Capture the cell that displays the provided text and extract its [x, y] central coordinate. 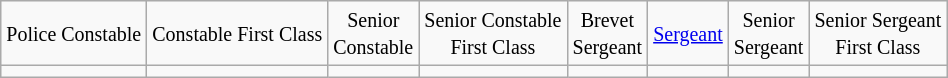
SeniorSergeant [768, 34]
Senior Sergeant First Class [878, 34]
Sergeant [688, 34]
Police Constable [74, 34]
Brevet Sergeant [608, 34]
Senior Constable [374, 34]
Senior Constable First Class [493, 34]
Constable First Class [238, 34]
